Search for the cell housing the specified text and yield its (x, y) center coordinate. 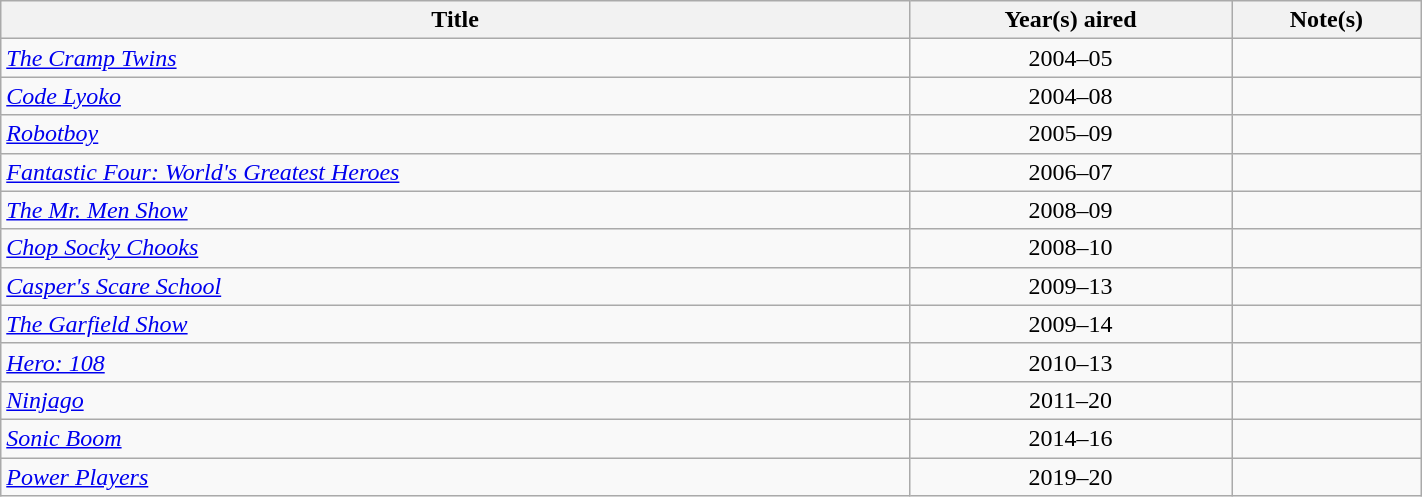
The Cramp Twins (456, 58)
Ninjago (456, 400)
Year(s) aired (1070, 20)
Code Lyoko (456, 96)
Power Players (456, 477)
2004–08 (1070, 96)
2008–09 (1070, 210)
2004–05 (1070, 58)
Casper's Scare School (456, 286)
Note(s) (1327, 20)
2010–13 (1070, 362)
Title (456, 20)
2006–07 (1070, 172)
2019–20 (1070, 477)
Robotboy (456, 134)
2009–13 (1070, 286)
Chop Socky Chooks (456, 248)
The Garfield Show (456, 324)
2008–10 (1070, 248)
Fantastic Four: World's Greatest Heroes (456, 172)
The Mr. Men Show (456, 210)
2009–14 (1070, 324)
Sonic Boom (456, 438)
2005–09 (1070, 134)
2011–20 (1070, 400)
2014–16 (1070, 438)
Hero: 108 (456, 362)
